Extract the [x, y] coordinate from the center of the cell holding the provided text.  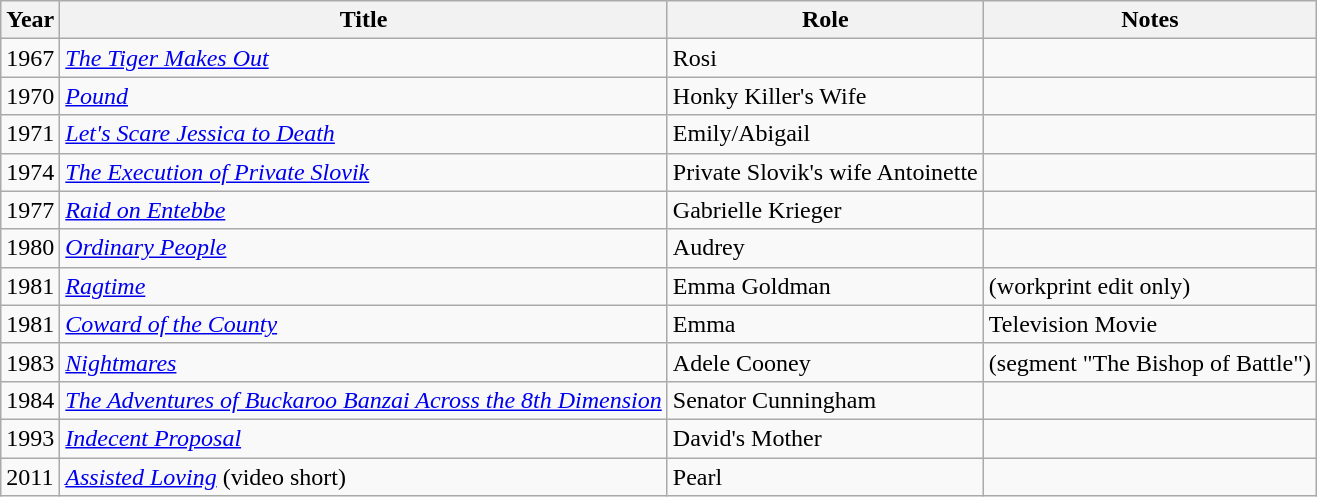
1970 [30, 96]
Emma Goldman [825, 286]
Ordinary People [364, 248]
Raid on Entebbe [364, 210]
(segment "The Bishop of Battle") [1150, 362]
Honky Killer's Wife [825, 96]
Pearl [825, 477]
Let's Scare Jessica to Death [364, 134]
Emma [825, 324]
Television Movie [1150, 324]
Coward of the County [364, 324]
David's Mother [825, 438]
Role [825, 20]
Senator Cunningham [825, 400]
Assisted Loving (video short) [364, 477]
The Execution of Private Slovik [364, 172]
Rosi [825, 58]
(workprint edit only) [1150, 286]
1993 [30, 438]
1983 [30, 362]
The Tiger Makes Out [364, 58]
Notes [1150, 20]
Pound [364, 96]
1971 [30, 134]
Adele Cooney [825, 362]
Private Slovik's wife Antoinette [825, 172]
Indecent Proposal [364, 438]
Nightmares [364, 362]
Audrey [825, 248]
Title [364, 20]
The Adventures of Buckaroo Banzai Across the 8th Dimension [364, 400]
1974 [30, 172]
1977 [30, 210]
Year [30, 20]
1984 [30, 400]
Gabrielle Krieger [825, 210]
Emily/Abigail [825, 134]
1980 [30, 248]
1967 [30, 58]
2011 [30, 477]
Ragtime [364, 286]
